Return [x, y] of the center of cell containing provided text 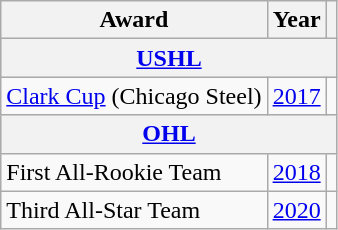
USHL [169, 58]
2017 [296, 96]
OHL [169, 134]
2018 [296, 172]
Award [134, 20]
Year [296, 20]
2020 [296, 210]
Third All-Star Team [134, 210]
Clark Cup (Chicago Steel) [134, 96]
First All-Rookie Team [134, 172]
